Pinpoint the cell where the given text exists, returning its (X, Y) midpoint coordinate. 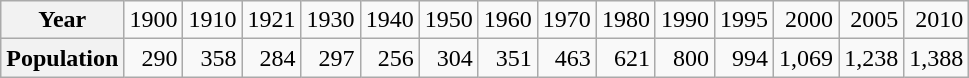
1910 (212, 20)
1921 (272, 20)
1930 (330, 20)
2000 (806, 20)
256 (390, 58)
1940 (390, 20)
358 (212, 58)
1950 (448, 20)
800 (684, 58)
290 (154, 58)
Population (62, 58)
2010 (936, 20)
304 (448, 58)
351 (508, 58)
1960 (508, 20)
1,069 (806, 58)
1,238 (872, 58)
1,388 (936, 58)
284 (272, 58)
621 (626, 58)
1980 (626, 20)
Year (62, 20)
994 (744, 58)
463 (566, 58)
1995 (744, 20)
1990 (684, 20)
2005 (872, 20)
297 (330, 58)
1970 (566, 20)
1900 (154, 20)
